Scan for the cell matching the given text and deliver its (x, y) coordinate at center. 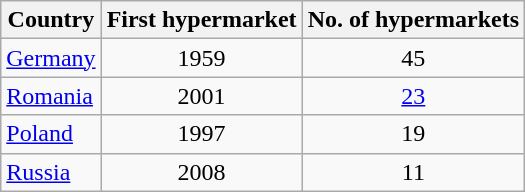
2008 (202, 172)
1959 (202, 58)
Country (51, 20)
11 (413, 172)
Russia (51, 172)
1997 (202, 134)
45 (413, 58)
No. of hypermarkets (413, 20)
Romania (51, 96)
23 (413, 96)
First hypermarket (202, 20)
Poland (51, 134)
Germany (51, 58)
19 (413, 134)
2001 (202, 96)
